Locate the cell with the specified text and output its (x, y) center coordinate. 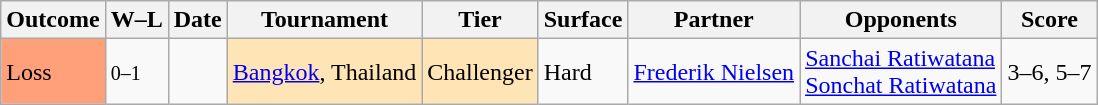
Challenger (480, 72)
3–6, 5–7 (1050, 72)
Surface (583, 20)
W–L (136, 20)
Partner (714, 20)
Bangkok, Thailand (324, 72)
Frederik Nielsen (714, 72)
Date (198, 20)
Hard (583, 72)
Score (1050, 20)
Opponents (901, 20)
Sanchai RatiwatanaSonchat Ratiwatana (901, 72)
Loss (53, 72)
Tournament (324, 20)
Tier (480, 20)
Outcome (53, 20)
0–1 (136, 72)
